Identify which cell holds the provided text, then report its (X, Y) central coordinate. 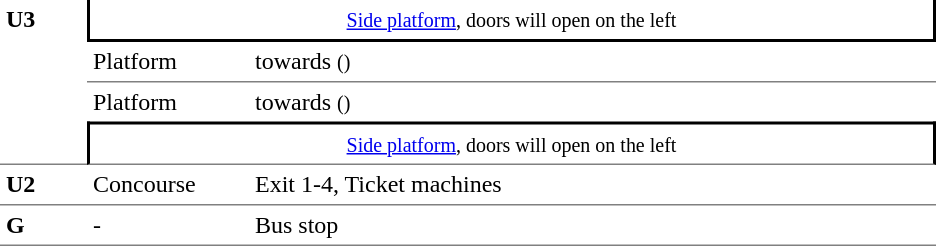
- (168, 226)
U3 (44, 82)
Exit 1-4, Ticket machines (592, 185)
Bus stop (592, 226)
U2 (44, 185)
G (44, 226)
Concourse (168, 185)
